Identify which cell holds the provided text, then report its (X, Y) central coordinate. 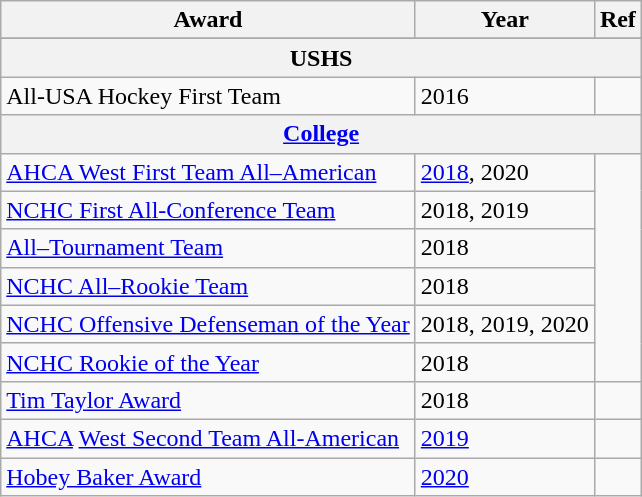
2018, 2020 (504, 172)
2016 (504, 96)
2020 (504, 477)
Award (208, 20)
Tim Taylor Award (208, 400)
2019 (504, 438)
NCHC Offensive Defenseman of the Year (208, 324)
AHCA West First Team All–American (208, 172)
Year (504, 20)
College (322, 134)
NCHC Rookie of the Year (208, 362)
AHCA West Second Team All-American (208, 438)
USHS (322, 58)
NCHC All–Rookie Team (208, 286)
All–Tournament Team (208, 248)
Ref (618, 20)
2018, 2019 (504, 210)
NCHC First All-Conference Team (208, 210)
2018, 2019, 2020 (504, 324)
All-USA Hockey First Team (208, 96)
Hobey Baker Award (208, 477)
